Provide the (X, Y) coordinate of the cell's center where the given text is located.  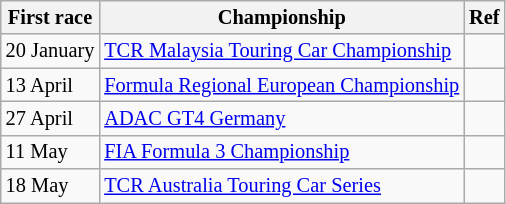
TCR Australia Touring Car Series (282, 186)
18 May (50, 186)
11 May (50, 152)
FIA Formula 3 Championship (282, 152)
ADAC GT4 Germany (282, 118)
TCR Malaysia Touring Car Championship (282, 51)
Ref (484, 17)
27 April (50, 118)
Formula Regional European Championship (282, 85)
13 April (50, 85)
20 January (50, 51)
Championship (282, 17)
First race (50, 17)
